For the text-containing cell, return its midpoint in [x, y] coordinate format. 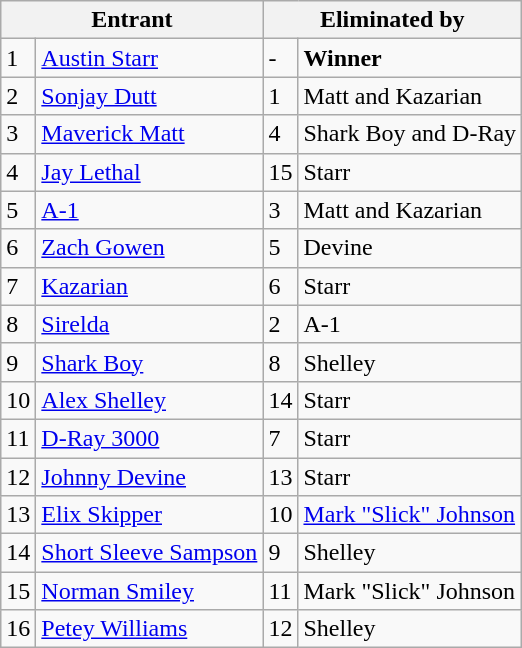
Entrant [132, 20]
Eliminated by [392, 20]
Petey Williams [150, 629]
Jay Lethal [150, 172]
Winner [410, 58]
Short Sleeve Sampson [150, 553]
Zach Gowen [150, 248]
Devine [410, 248]
Alex Shelley [150, 400]
Shark Boy and D-Ray [410, 134]
Johnny Devine [150, 477]
Shark Boy [150, 362]
Elix Skipper [150, 515]
Norman Smiley [150, 591]
- [280, 58]
D-Ray 3000 [150, 438]
Kazarian [150, 286]
Sirelda [150, 324]
Austin Starr [150, 58]
Maverick Matt [150, 134]
Sonjay Dutt [150, 96]
16 [18, 629]
